Return (x, y) of the center of cell containing provided text 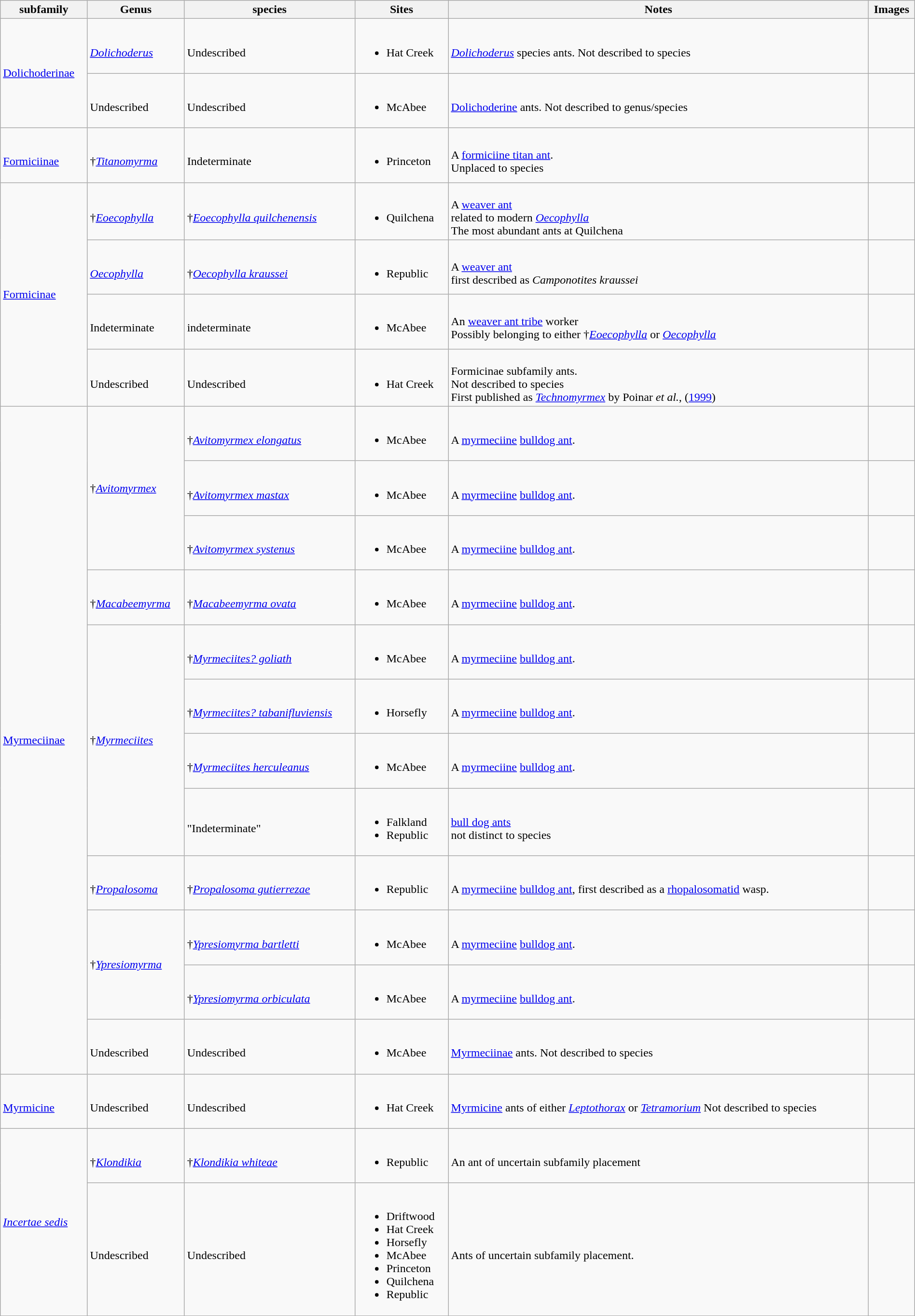
Horsefly (402, 706)
Quilchena (402, 211)
†Eoecophylla (136, 211)
Oecophylla (136, 267)
†Ypresiomyrma (136, 965)
Myrmeciinae ants. Not described to species (658, 1047)
Myrmeciinae (44, 740)
Formicinae subfamily ants. Not described to species First published as Technomyrmex by Poinar et al., (1999) (658, 377)
†Myrmeciites? goliath (269, 651)
†Myrmeciites (136, 740)
†Macabeemyrma ovata (269, 597)
†Propalosoma (136, 883)
indeterminate (269, 321)
†Titanomyrma (136, 155)
†Klondikia (136, 1156)
Genus (136, 10)
An ant of uncertain subfamily placement (658, 1156)
†Oecophylla kraussei (269, 267)
Images (892, 10)
Princeton (402, 155)
Incertae sedis (44, 1222)
"Indeterminate" (269, 822)
†Avitomyrmex systenus (269, 542)
†Eoecophylla quilchenensis (269, 211)
†Myrmeciites herculeanus (269, 761)
Sites (402, 10)
†Ypresiomyrma bartletti (269, 938)
†Macabeemyrma (136, 597)
†Avitomyrmex (136, 488)
DriftwoodHat CreekHorseflyMcAbeePrincetonQuilchenaRepublic (402, 1249)
subfamily (44, 10)
A weaver ant first described as Camponotites kraussei (658, 267)
A formiciine titan ant. Unplaced to species (658, 155)
A weaver ant related to modern OecophyllaThe most abundant ants at Quilchena (658, 211)
Dolichoderine ants. Not described to genus/species (658, 100)
Dolichoderus (136, 46)
Myrmicine (44, 1101)
†Avitomyrmex elongatus (269, 433)
FalklandRepublic (402, 822)
†Myrmeciites? tabanifluviensis (269, 706)
†Propalosoma gutierrezae (269, 883)
†Ypresiomyrma orbiculata (269, 992)
Formicinae (44, 294)
Ants of uncertain subfamily placement. (658, 1249)
†Avitomyrmex mastax (269, 488)
†Klondikia whiteae (269, 1156)
Notes (658, 10)
Myrmicine ants of either Leptothorax or Tetramorium Not described to species (658, 1101)
Dolichoderus species ants. Not described to species (658, 46)
species (269, 10)
bull dog ants not distinct to species (658, 822)
Formiciinae (44, 155)
An weaver ant tribe worker Possibly belonging to either †Eoecophylla or Oecophylla (658, 321)
A myrmeciine bulldog ant, first described as a rhopalosomatid wasp. (658, 883)
Dolichoderinae (44, 73)
